From the cell containing the given text, extract its center point as [X, Y] coordinate. 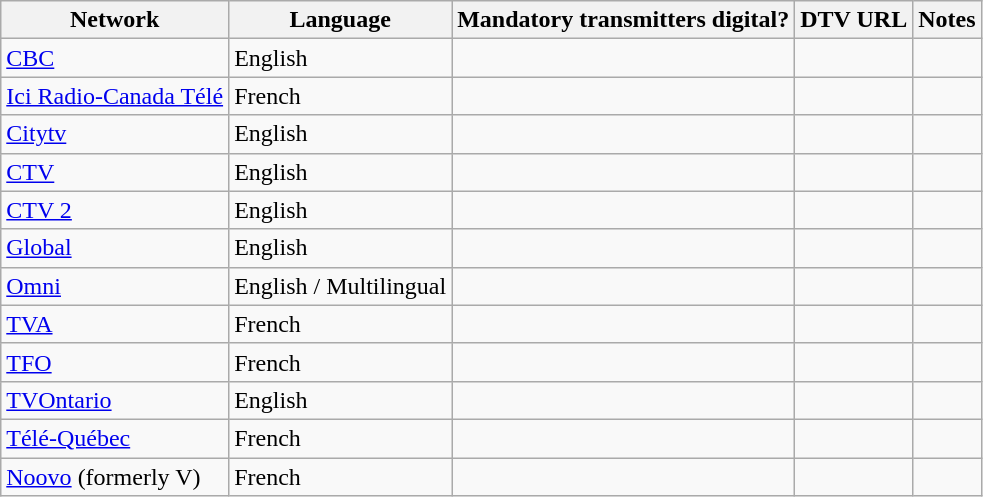
CTV 2 [115, 210]
CBC [115, 58]
Mandatory transmitters digital? [624, 20]
CTV [115, 172]
Omni [115, 286]
Noovo (formerly V) [115, 477]
TFO [115, 362]
Ici Radio-Canada Télé [115, 96]
English / Multilingual [340, 286]
Language [340, 20]
Citytv [115, 134]
Network [115, 20]
Notes [947, 20]
TVA [115, 324]
TVOntario [115, 400]
Télé-Québec [115, 438]
DTV URL [854, 20]
Global [115, 248]
